Find where the given text appears and provide that cell's center as (x, y) coordinate. 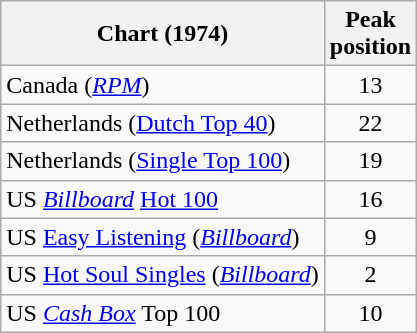
Netherlands (Single Top 100) (163, 161)
2 (370, 275)
Chart (1974) (163, 34)
US Hot Soul Singles (Billboard) (163, 275)
10 (370, 313)
19 (370, 161)
US Cash Box Top 100 (163, 313)
US Easy Listening (Billboard) (163, 237)
US Billboard Hot 100 (163, 199)
22 (370, 123)
9 (370, 237)
Peakposition (370, 34)
13 (370, 85)
16 (370, 199)
Canada (RPM) (163, 85)
Netherlands (Dutch Top 40) (163, 123)
